Output the [x, y] coordinate of the center of the cell containing the given text.  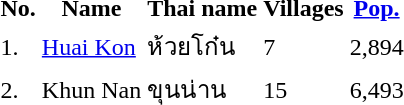
Huai Kon [91, 46]
ห้วยโก๋น [202, 46]
7 [304, 46]
